Detect which cell encompasses the target text, then output its (X, Y) center coordinate. 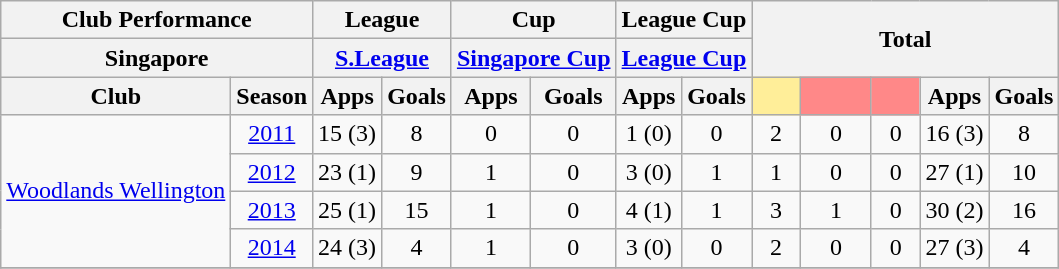
24 (3) (348, 248)
10 (1024, 172)
Singapore Cup (534, 58)
2013 (272, 210)
S.League (382, 58)
2012 (272, 172)
Season (272, 96)
1 (0) (648, 134)
Total (906, 39)
25 (1) (348, 210)
League (382, 20)
16 (1024, 210)
2011 (272, 134)
30 (2) (954, 210)
2014 (272, 248)
4 (1) (648, 210)
27 (3) (954, 248)
27 (1) (954, 172)
3 (776, 210)
23 (1) (348, 172)
16 (3) (954, 134)
Woodlands Wellington (116, 191)
15 (3) (348, 134)
Singapore (157, 58)
Club Performance (157, 20)
Club (116, 96)
9 (417, 172)
Cup (534, 20)
15 (417, 210)
